Scan for the cell matching the given text and deliver its [X, Y] coordinate at center. 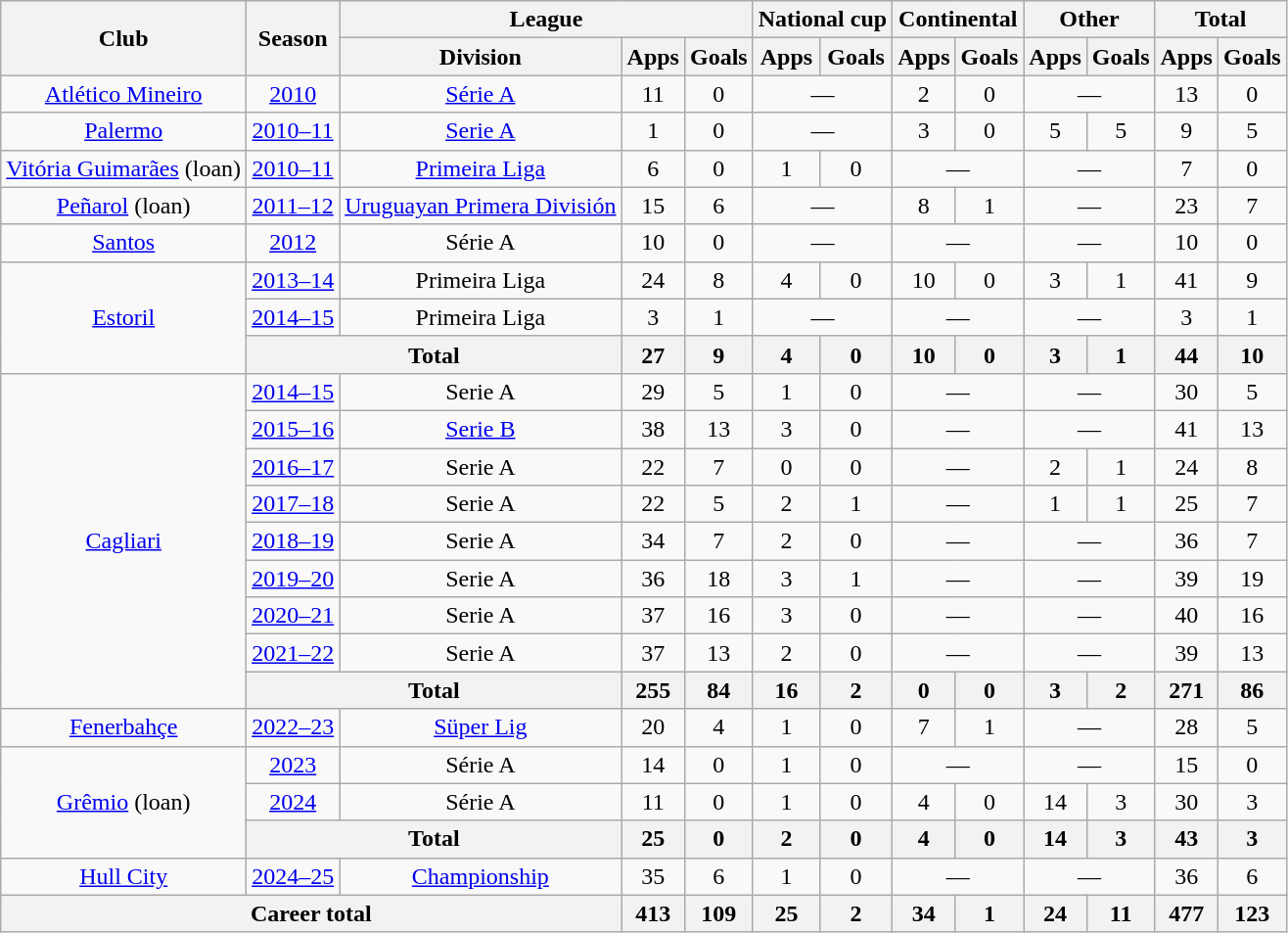
Continental [958, 20]
Fenerbahçe [123, 727]
2020–21 [294, 616]
2022–23 [294, 727]
Other [1089, 20]
28 [1186, 727]
2015–16 [294, 429]
Serie B [481, 429]
Championship [481, 876]
League [546, 20]
477 [1186, 913]
86 [1252, 690]
Division [481, 57]
38 [653, 429]
18 [718, 579]
Vitória Guimarães (loan) [123, 168]
Cagliari [123, 540]
43 [1186, 839]
Palermo [123, 131]
Career total [311, 913]
123 [1252, 913]
27 [653, 354]
Club [123, 38]
2017–18 [294, 504]
109 [718, 913]
Santos [123, 243]
2011–12 [294, 206]
2021–22 [294, 653]
44 [1186, 354]
Hull City [123, 876]
2023 [294, 765]
29 [653, 392]
23 [1186, 206]
35 [653, 876]
Estoril [123, 317]
Peñarol (loan) [123, 206]
National cup [822, 20]
2024–25 [294, 876]
2010 [294, 94]
20 [653, 727]
Uruguayan Primera División [481, 206]
19 [1252, 579]
40 [1186, 616]
2016–17 [294, 467]
2013–14 [294, 280]
Grêmio (loan) [123, 802]
Süper Lig [481, 727]
Season [294, 38]
2018–19 [294, 541]
84 [718, 690]
2019–20 [294, 579]
413 [653, 913]
271 [1186, 690]
2024 [294, 802]
2012 [294, 243]
255 [653, 690]
Atlético Mineiro [123, 94]
